Provide the (x, y) coordinate of the cell's center where the given text is located.  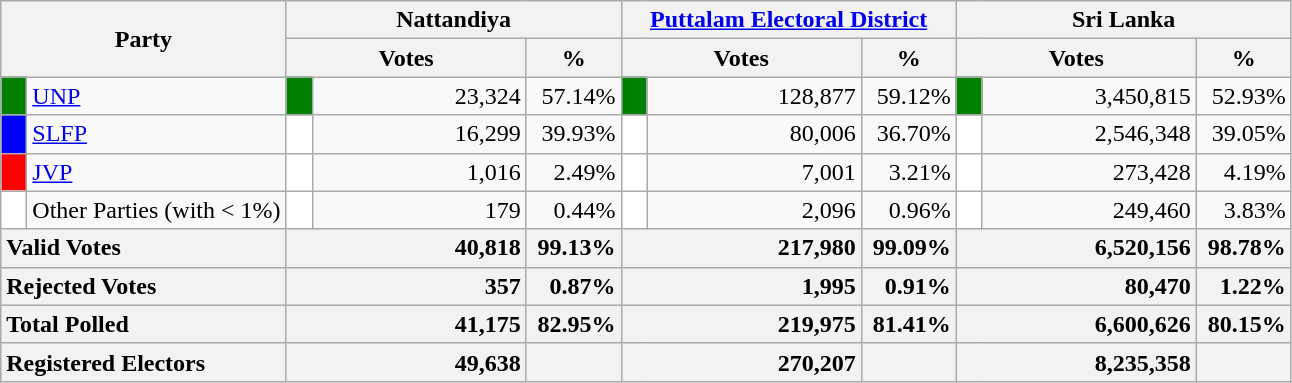
0.91% (908, 286)
1,016 (419, 172)
52.93% (1244, 96)
99.09% (908, 248)
6,520,156 (1076, 248)
3,450,815 (1089, 96)
80.15% (1244, 324)
41,175 (406, 324)
36.70% (908, 134)
80,470 (1076, 286)
179 (419, 210)
Party (144, 39)
3.21% (908, 172)
7,001 (754, 172)
Registered Electors (144, 362)
39.93% (574, 134)
Puttalam Electoral District (788, 20)
16,299 (419, 134)
8,235,358 (1076, 362)
57.14% (574, 96)
81.41% (908, 324)
59.12% (908, 96)
80,006 (754, 134)
JVP (156, 172)
39.05% (1244, 134)
99.13% (574, 248)
Rejected Votes (144, 286)
2,546,348 (1089, 134)
23,324 (419, 96)
49,638 (406, 362)
270,207 (741, 362)
0.96% (908, 210)
2,096 (754, 210)
219,975 (741, 324)
98.78% (1244, 248)
Other Parties (with < 1%) (156, 210)
3.83% (1244, 210)
4.19% (1244, 172)
0.87% (574, 286)
UNP (156, 96)
2.49% (574, 172)
40,818 (406, 248)
273,428 (1089, 172)
1.22% (1244, 286)
249,460 (1089, 210)
Nattandiya (454, 20)
82.95% (574, 324)
Sri Lanka (1124, 20)
357 (406, 286)
Total Polled (144, 324)
0.44% (574, 210)
1,995 (741, 286)
SLFP (156, 134)
6,600,626 (1076, 324)
128,877 (754, 96)
Valid Votes (144, 248)
217,980 (741, 248)
